Find where the given text appears and provide that cell's center as [x, y] coordinate. 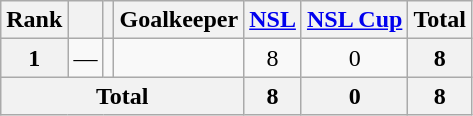
NSL [273, 20]
— [86, 58]
1 [34, 58]
Goalkeeper [179, 20]
NSL Cup [354, 20]
Rank [34, 20]
